From the cell containing the given text, extract its center point as [X, Y] coordinate. 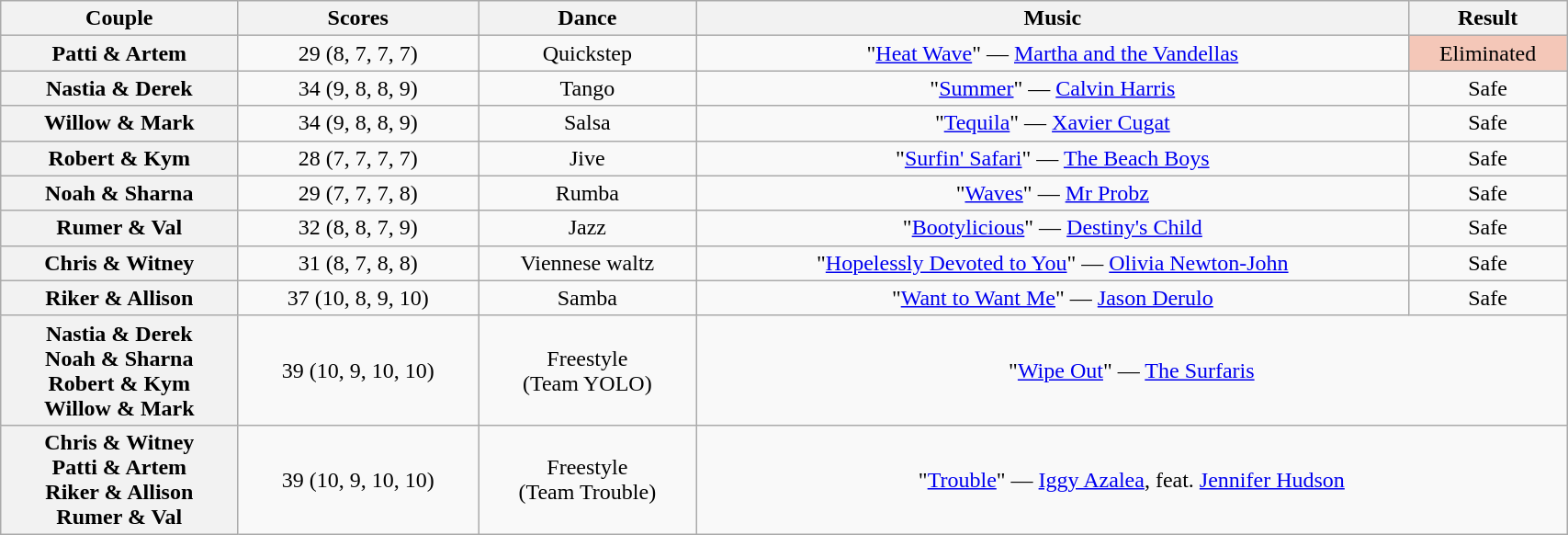
29 (8, 7, 7, 7) [358, 53]
Couple [119, 18]
"Surfin' Safari" — The Beach Boys [1053, 158]
Scores [358, 18]
"Hopelessly Devoted to You" — Olivia Newton-John [1053, 263]
Robert & Kym [119, 158]
32 (8, 8, 7, 9) [358, 228]
"Trouble" — Iggy Azalea, feat. Jennifer Hudson [1132, 480]
Noah & Sharna [119, 193]
28 (7, 7, 7, 7) [358, 158]
Nastia & DerekNoah & SharnaRobert & KymWillow & Mark [119, 370]
Jazz [588, 228]
Rumba [588, 193]
"Heat Wave" — Martha and the Vandellas [1053, 53]
"Want to Want Me" — Jason Derulo [1053, 298]
37 (10, 8, 9, 10) [358, 298]
Riker & Allison [119, 298]
Nastia & Derek [119, 88]
"Summer" — Calvin Harris [1053, 88]
Music [1053, 18]
Willow & Mark [119, 123]
Salsa [588, 123]
"Tequila" — Xavier Cugat [1053, 123]
"Waves" — Mr Probz [1053, 193]
Result [1488, 18]
Tango [588, 88]
Eliminated [1488, 53]
"Bootylicious" — Destiny's Child [1053, 228]
Dance [588, 18]
"Wipe Out" — The Surfaris [1132, 370]
Freestyle(Team YOLO) [588, 370]
Chris & Witney [119, 263]
Samba [588, 298]
31 (8, 7, 8, 8) [358, 263]
Patti & Artem [119, 53]
Rumer & Val [119, 228]
29 (7, 7, 7, 8) [358, 193]
Jive [588, 158]
Freestyle(Team Trouble) [588, 480]
Quickstep [588, 53]
Viennese waltz [588, 263]
Chris & WitneyPatti & ArtemRiker & AllisonRumer & Val [119, 480]
